Return (x, y) of the center of cell containing provided text 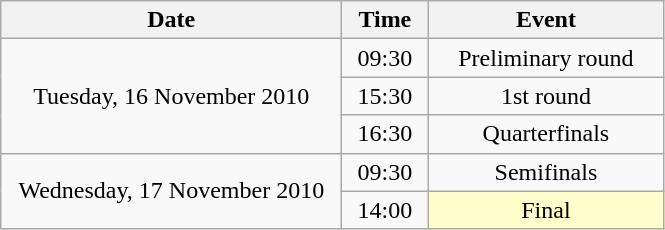
1st round (546, 96)
Date (172, 20)
15:30 (385, 96)
Final (546, 210)
Semifinals (546, 172)
Tuesday, 16 November 2010 (172, 96)
Event (546, 20)
Preliminary round (546, 58)
Wednesday, 17 November 2010 (172, 191)
Quarterfinals (546, 134)
Time (385, 20)
14:00 (385, 210)
16:30 (385, 134)
